Locate the cell with the specified text and output its (X, Y) center coordinate. 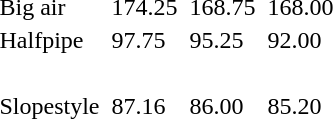
97.75 (144, 40)
95.25 (222, 40)
